Scan for the cell matching the given text and deliver its [X, Y] coordinate at center. 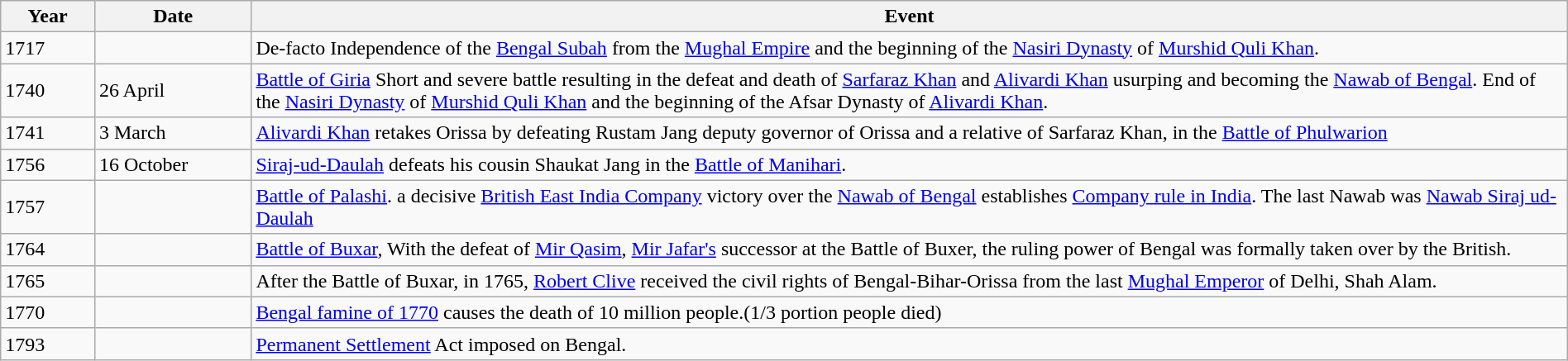
1793 [48, 344]
1770 [48, 312]
Siraj-ud-Daulah defeats his cousin Shaukat Jang in the Battle of Manihari. [910, 164]
3 March [172, 133]
Event [910, 17]
1756 [48, 164]
After the Battle of Buxar, in 1765, Robert Clive received the civil rights of Bengal-Bihar-Orissa from the last Mughal Emperor of Delhi, Shah Alam. [910, 281]
De-facto Independence of the Bengal Subah from the Mughal Empire and the beginning of the Nasiri Dynasty of Murshid Quli Khan. [910, 48]
1740 [48, 91]
1717 [48, 48]
Permanent Settlement Act imposed on Bengal. [910, 344]
Alivardi Khan retakes Orissa by defeating Rustam Jang deputy governor of Orissa and a relative of Sarfaraz Khan, in the Battle of Phulwarion [910, 133]
Date [172, 17]
1764 [48, 249]
26 April [172, 91]
1765 [48, 281]
16 October [172, 164]
1757 [48, 207]
1741 [48, 133]
Year [48, 17]
Bengal famine of 1770 causes the death of 10 million people.(1/3 portion people died) [910, 312]
